Return (x, y) of the center of cell containing provided text 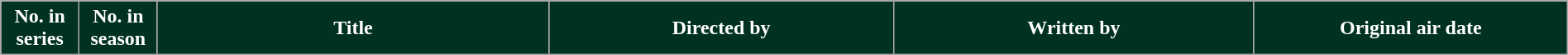
No. inseries (40, 28)
Title (353, 28)
Original air date (1411, 28)
Written by (1074, 28)
No. inseason (117, 28)
Directed by (721, 28)
